Capture the cell that displays the provided text and extract its (x, y) central coordinate. 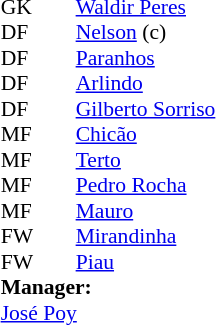
Chicão (146, 135)
Pedro Rocha (146, 185)
Mirandinha (146, 237)
Paranhos (146, 58)
Mauro (146, 211)
Piau (146, 262)
Nelson (c) (146, 33)
Arlindo (146, 83)
Gilberto Sorriso (146, 109)
Terto (146, 160)
Manager: (108, 287)
